Detect which cell encompasses the target text, then output its (x, y) center coordinate. 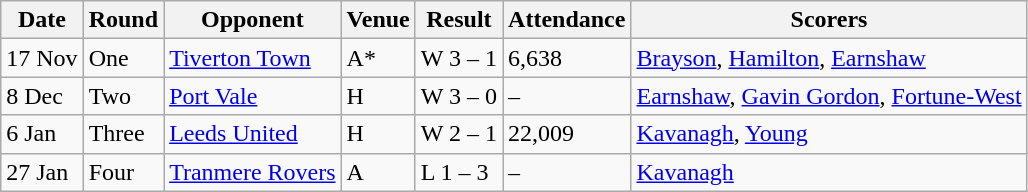
Result (458, 20)
W 3 – 0 (458, 96)
Brayson, Hamilton, Earnshaw (829, 58)
6 Jan (42, 134)
Tiverton Town (252, 58)
L 1 – 3 (458, 172)
A* (378, 58)
One (123, 58)
27 Jan (42, 172)
8 Dec (42, 96)
Three (123, 134)
W 3 – 1 (458, 58)
Kavanagh (829, 172)
Two (123, 96)
Round (123, 20)
Four (123, 172)
Opponent (252, 20)
Date (42, 20)
Kavanagh, Young (829, 134)
Scorers (829, 20)
Leeds United (252, 134)
22,009 (567, 134)
Venue (378, 20)
W 2 – 1 (458, 134)
6,638 (567, 58)
A (378, 172)
17 Nov (42, 58)
Port Vale (252, 96)
Tranmere Rovers (252, 172)
Attendance (567, 20)
Earnshaw, Gavin Gordon, Fortune-West (829, 96)
